Detect which cell encompasses the target text, then output its [x, y] center coordinate. 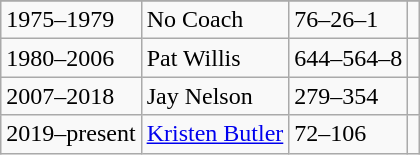
Pat Willis [215, 58]
72–106 [348, 134]
No Coach [215, 20]
2019–present [71, 134]
1975–1979 [71, 20]
279–354 [348, 96]
2007–2018 [71, 96]
Jay Nelson [215, 96]
1980–2006 [71, 58]
76–26–1 [348, 20]
644–564–8 [348, 58]
Kristen Butler [215, 134]
